Output the [x, y] coordinate of the center of the cell containing the given text.  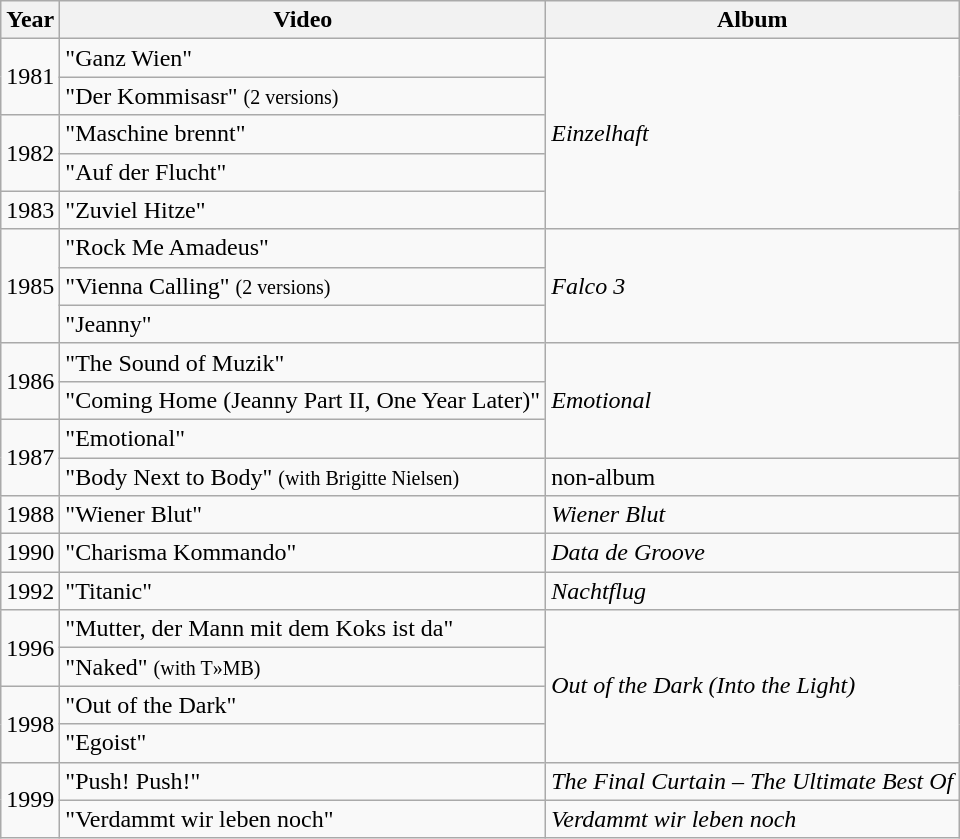
"Ganz Wien" [303, 58]
"Der Kommisasr" (2 versions) [303, 96]
"Push! Push!" [303, 781]
"Body Next to Body" (with Brigitte Nielsen) [303, 477]
Wiener Blut [752, 515]
"Maschine brennt" [303, 134]
"The Sound of Muzik" [303, 362]
"Titanic" [303, 591]
Data de Groove [752, 553]
1981 [30, 77]
1999 [30, 800]
1990 [30, 553]
Out of the Dark (Into the Light) [752, 686]
1987 [30, 457]
1998 [30, 724]
1982 [30, 153]
The Final Curtain – The Ultimate Best Of [752, 781]
non-album [752, 477]
1996 [30, 648]
"Mutter, der Mann mit dem Koks ist da" [303, 629]
"Rock Me Amadeus" [303, 248]
"Charisma Kommando" [303, 553]
"Emotional" [303, 438]
"Egoist" [303, 743]
1985 [30, 286]
"Jeanny" [303, 324]
1988 [30, 515]
Emotional [752, 400]
"Coming Home (Jeanny Part II, One Year Later)" [303, 400]
"Wiener Blut" [303, 515]
"Auf der Flucht" [303, 172]
Year [30, 20]
"Naked" (with T»MB) [303, 667]
"Vienna Calling" (2 versions) [303, 286]
Einzelhaft [752, 134]
"Verdammt wir leben noch" [303, 819]
Falco 3 [752, 286]
Verdammt wir leben noch [752, 819]
Nachtflug [752, 591]
Album [752, 20]
"Zuviel Hitze" [303, 210]
Video [303, 20]
"Out of the Dark" [303, 705]
1983 [30, 210]
1992 [30, 591]
1986 [30, 381]
